Extract the (x, y) coordinate from the center of the cell holding the provided text.  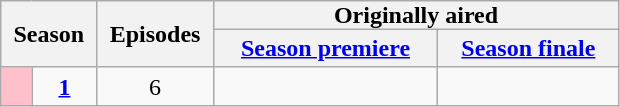
Episodes (155, 34)
Season finale (528, 48)
1 (64, 86)
Season premiere (326, 48)
Originally aired (416, 15)
6 (155, 86)
Season (49, 34)
